Pinpoint the cell where the given text exists, returning its (x, y) midpoint coordinate. 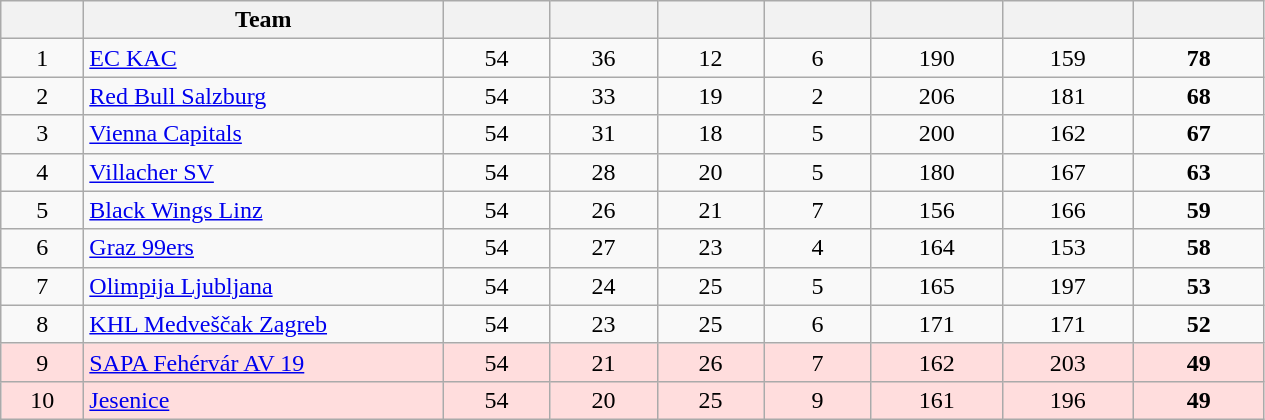
58 (1198, 248)
8 (42, 324)
159 (1068, 58)
167 (1068, 172)
200 (936, 134)
153 (1068, 248)
27 (604, 248)
33 (604, 96)
78 (1198, 58)
Jesenice (264, 400)
Red Bull Salzburg (264, 96)
KHL Medveščak Zagreb (264, 324)
36 (604, 58)
Vienna Capitals (264, 134)
180 (936, 172)
19 (710, 96)
203 (1068, 362)
68 (1198, 96)
67 (1198, 134)
161 (936, 400)
Villacher SV (264, 172)
3 (42, 134)
190 (936, 58)
165 (936, 286)
59 (1198, 210)
181 (1068, 96)
53 (1198, 286)
Black Wings Linz (264, 210)
166 (1068, 210)
24 (604, 286)
156 (936, 210)
31 (604, 134)
196 (1068, 400)
1 (42, 58)
EC KAC (264, 58)
206 (936, 96)
52 (1198, 324)
Team (264, 20)
SAPA Fehérvár AV 19 (264, 362)
12 (710, 58)
10 (42, 400)
164 (936, 248)
Olimpija Ljubljana (264, 286)
Graz 99ers (264, 248)
28 (604, 172)
63 (1198, 172)
197 (1068, 286)
18 (710, 134)
